Capture the cell that displays the provided text and extract its (X, Y) central coordinate. 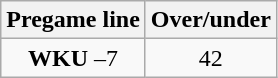
WKU –7 (74, 58)
Over/under (210, 20)
Pregame line (74, 20)
42 (210, 58)
